Detect which cell encompasses the target text, then output its (X, Y) center coordinate. 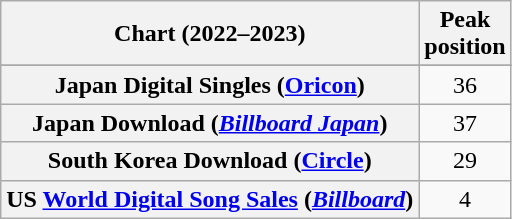
US World Digital Song Sales (Billboard) (210, 199)
37 (465, 123)
36 (465, 85)
Japan Digital Singles (Oricon) (210, 85)
Chart (2022–2023) (210, 34)
South Korea Download (Circle) (210, 161)
29 (465, 161)
4 (465, 199)
Japan Download (Billboard Japan) (210, 123)
Peakposition (465, 34)
